Capture the cell that displays the provided text and extract its (x, y) central coordinate. 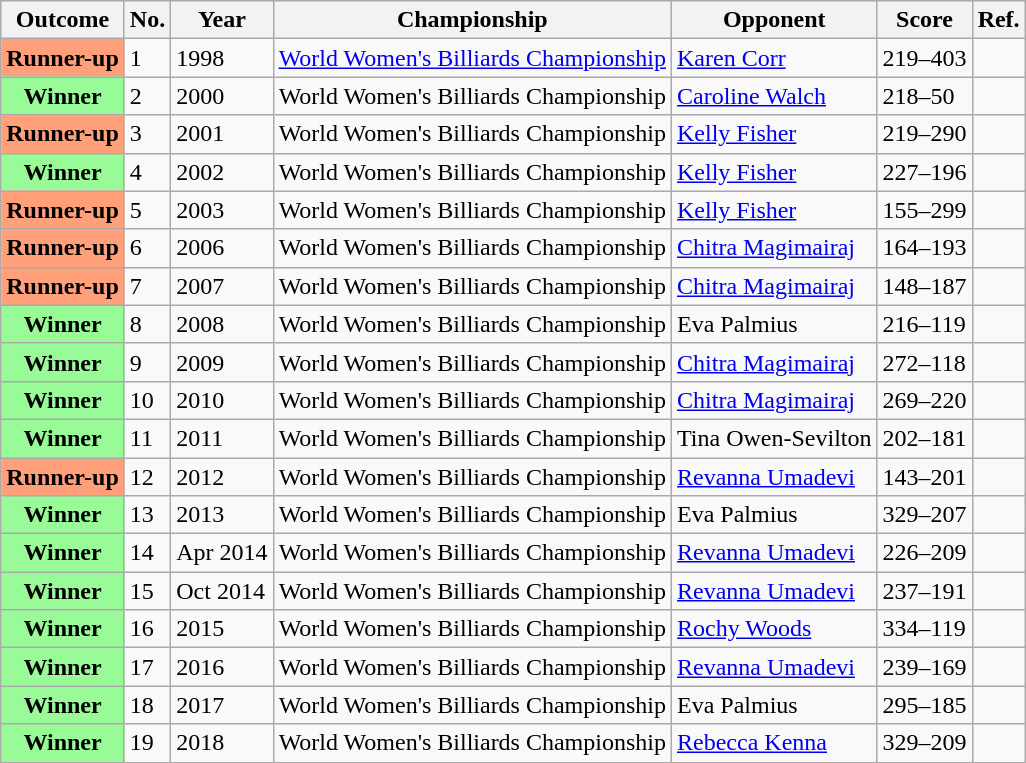
143–201 (924, 477)
237–191 (924, 591)
219–290 (924, 134)
7 (147, 286)
2003 (222, 210)
Apr 2014 (222, 553)
11 (147, 438)
Oct 2014 (222, 591)
164–193 (924, 248)
Rebecca Kenna (775, 743)
10 (147, 400)
Karen Corr (775, 58)
12 (147, 477)
148–187 (924, 286)
Opponent (775, 20)
155–299 (924, 210)
2013 (222, 515)
4 (147, 172)
227–196 (924, 172)
295–185 (924, 705)
329–209 (924, 743)
13 (147, 515)
202–181 (924, 438)
2000 (222, 96)
Championship (472, 20)
329–207 (924, 515)
No. (147, 20)
16 (147, 629)
6 (147, 248)
226–209 (924, 553)
2015 (222, 629)
2011 (222, 438)
334–119 (924, 629)
8 (147, 324)
1998 (222, 58)
Rochy Woods (775, 629)
2012 (222, 477)
2007 (222, 286)
15 (147, 591)
2017 (222, 705)
9 (147, 362)
Ref. (998, 20)
2001 (222, 134)
14 (147, 553)
1 (147, 58)
Outcome (63, 20)
2016 (222, 667)
2008 (222, 324)
2010 (222, 400)
Caroline Walch (775, 96)
272–118 (924, 362)
218–50 (924, 96)
2009 (222, 362)
Year (222, 20)
219–403 (924, 58)
18 (147, 705)
19 (147, 743)
2002 (222, 172)
5 (147, 210)
Score (924, 20)
239–169 (924, 667)
2 (147, 96)
2006 (222, 248)
269–220 (924, 400)
Tina Owen-Sevilton (775, 438)
3 (147, 134)
2018 (222, 743)
216–119 (924, 324)
17 (147, 667)
